Extract the (x, y) coordinate from the center of the cell holding the provided text.  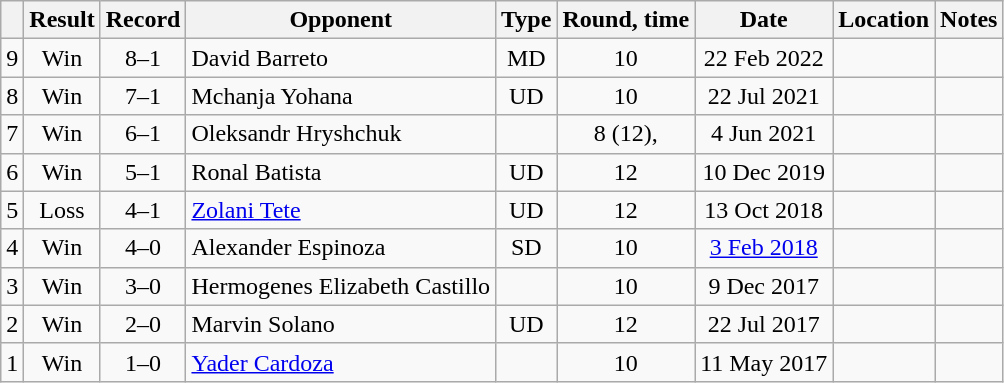
SD (526, 248)
Hermogenes Elizabeth Castillo (341, 286)
8–1 (143, 58)
13 Oct 2018 (764, 210)
6 (12, 172)
Result (62, 20)
Zolani Tete (341, 210)
1–0 (143, 362)
Notes (969, 20)
Ronal Batista (341, 172)
3 Feb 2018 (764, 248)
4 (12, 248)
Alexander Espinoza (341, 248)
MD (526, 58)
Location (884, 20)
7–1 (143, 96)
Round, time (626, 20)
5–1 (143, 172)
8 (12), (626, 134)
11 May 2017 (764, 362)
9 Dec 2017 (764, 286)
Marvin Solano (341, 324)
7 (12, 134)
Date (764, 20)
2–0 (143, 324)
9 (12, 58)
4 Jun 2021 (764, 134)
Record (143, 20)
8 (12, 96)
Oleksandr Hryshchuk (341, 134)
2 (12, 324)
22 Jul 2021 (764, 96)
10 Dec 2019 (764, 172)
David Barreto (341, 58)
6–1 (143, 134)
Mchanja Yohana (341, 96)
22 Feb 2022 (764, 58)
4–0 (143, 248)
Yader Cardoza (341, 362)
Opponent (341, 20)
1 (12, 362)
3 (12, 286)
22 Jul 2017 (764, 324)
Type (526, 20)
5 (12, 210)
3–0 (143, 286)
4–1 (143, 210)
Loss (62, 210)
